Determine the [x, y] coordinate at the center of the cell enclosing the given text.  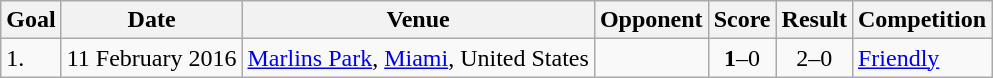
Marlins Park, Miami, United States [418, 58]
Opponent [651, 20]
Date [152, 20]
Competition [922, 20]
Venue [418, 20]
2–0 [814, 58]
1–0 [742, 58]
1. [31, 58]
Result [814, 20]
11 February 2016 [152, 58]
Goal [31, 20]
Friendly [922, 58]
Score [742, 20]
